Return the (x, y) coordinate for the center point of the cell that contains the specified text.  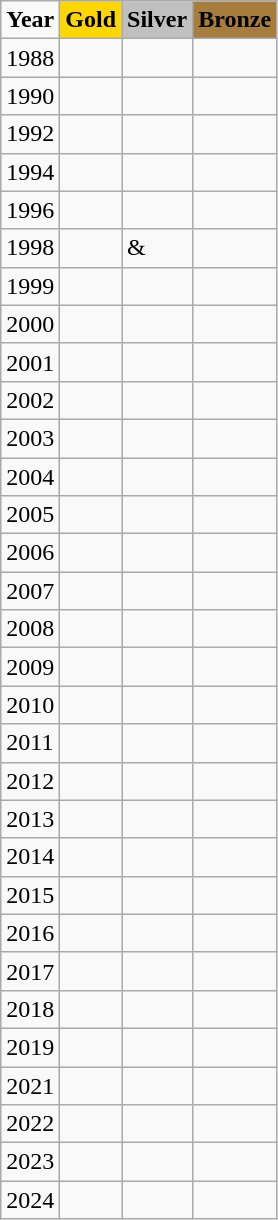
1996 (30, 210)
1994 (30, 172)
2017 (30, 971)
1988 (30, 58)
2006 (30, 553)
1998 (30, 248)
2004 (30, 477)
Silver (158, 20)
2009 (30, 667)
Bronze (235, 20)
2001 (30, 362)
2012 (30, 781)
1999 (30, 286)
2002 (30, 400)
2016 (30, 933)
1992 (30, 134)
2003 (30, 438)
1990 (30, 96)
2024 (30, 1200)
2014 (30, 857)
2013 (30, 819)
2011 (30, 743)
2000 (30, 324)
2021 (30, 1085)
2023 (30, 1162)
2022 (30, 1124)
& (158, 248)
2019 (30, 1047)
2010 (30, 705)
Year (30, 20)
2008 (30, 629)
2007 (30, 591)
2015 (30, 895)
2018 (30, 1009)
2005 (30, 515)
Gold (91, 20)
